Output the [X, Y] coordinate of the center of the cell containing the given text.  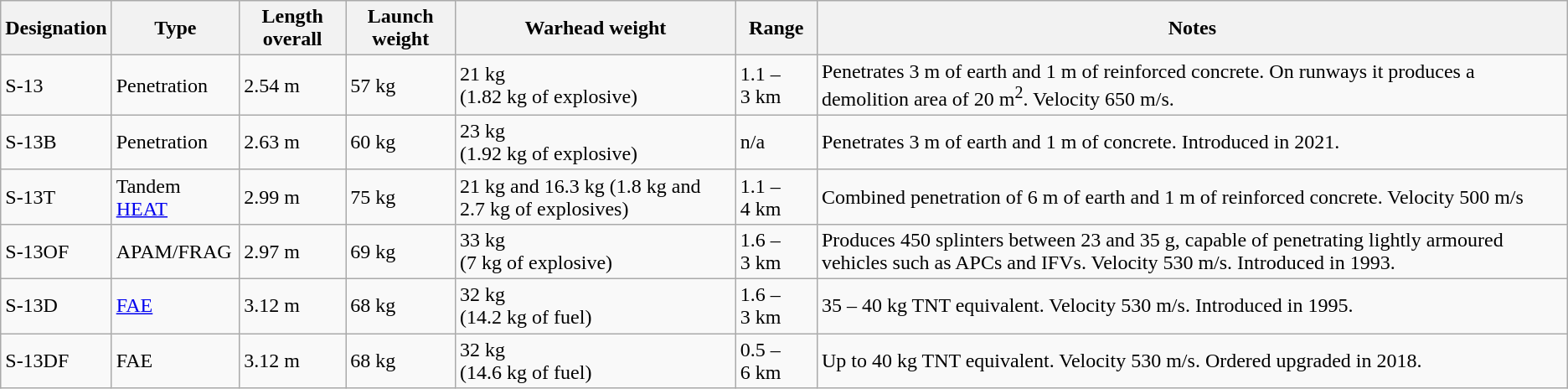
1.1 – 3 km [776, 86]
32 kg (14.2 kg of fuel) [596, 307]
n/a [776, 143]
Range [776, 29]
23 kg (1.92 kg of explosive) [596, 143]
21 kg and 16.3 kg (1.8 kg and 2.7 kg of explosives) [596, 196]
APAM/FRAG [175, 252]
Warhead weight [596, 29]
Notes [1192, 29]
S-13B [56, 143]
2.63 m [293, 143]
60 kg [400, 143]
Type [175, 29]
69 kg [400, 252]
Launch weight [400, 29]
Length overall [293, 29]
S-13D [56, 307]
Designation [56, 29]
Up to 40 kg TNT equivalent. Velocity 530 m/s. Ordered upgraded in 2018. [1192, 360]
33 kg (7 kg of explosive) [596, 252]
21 kg (1.82 kg of explosive) [596, 86]
32 kg (14.6 kg of fuel) [596, 360]
Combined penetration of 6 m of earth and 1 m of reinforced concrete. Velocity 500 m/s [1192, 196]
2.54 m [293, 86]
S-13OF [56, 252]
S-13T [56, 196]
1.1 – 4 km [776, 196]
75 kg [400, 196]
2.97 m [293, 252]
S-13 [56, 86]
Tandem HEAT [175, 196]
Penetrates 3 m of earth and 1 m of concrete. Introduced in 2021. [1192, 143]
0.5 – 6 km [776, 360]
S-13DF [56, 360]
57 kg [400, 86]
35 – 40 kg TNT equivalent. Velocity 530 m/s. Introduced in 1995. [1192, 307]
2.99 m [293, 196]
Penetrates 3 m of earth and 1 m of reinforced concrete. On runways it produces a demolition area of 20 m2. Velocity 650 m/s. [1192, 86]
